Extract the (x, y) coordinate from the center of the cell holding the provided text.  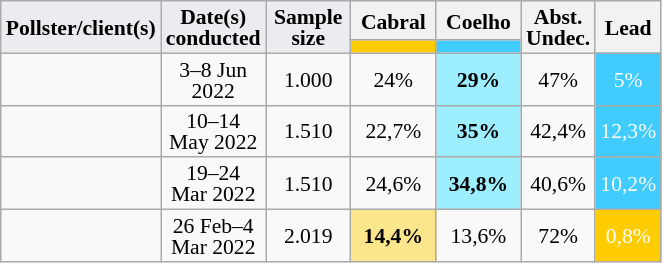
Coelho (478, 20)
72% (558, 236)
1.000 (308, 79)
Abst.Undec. (558, 27)
35% (478, 131)
22,7% (394, 131)
0,8% (628, 236)
34,8% (478, 184)
Lead (628, 27)
5% (628, 79)
47% (558, 79)
Cabral (394, 20)
14,4% (394, 236)
3–8 Jun 2022 (214, 79)
12,3% (628, 131)
Sample size (308, 27)
19–24 Mar 2022 (214, 184)
40,6% (558, 184)
24,6% (394, 184)
2.019 (308, 236)
24% (394, 79)
Date(s) conducted (214, 27)
29% (478, 79)
Pollster/client(s) (81, 27)
42,4% (558, 131)
10,2% (628, 184)
10–14 May 2022 (214, 131)
26 Feb–4 Mar 2022 (214, 236)
13,6% (478, 236)
